Search for the cell housing the specified text and yield its [x, y] center coordinate. 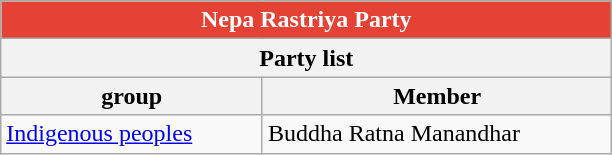
Indigenous peoples [132, 134]
Nepa Rastriya Party [306, 20]
group [132, 96]
Member [436, 96]
Party list [306, 58]
Buddha Ratna Manandhar [436, 134]
